Pinpoint the cell where the given text exists, returning its (x, y) midpoint coordinate. 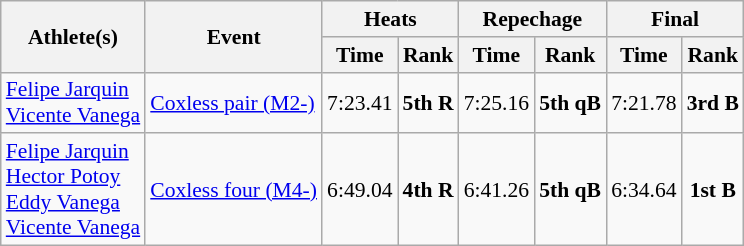
Felipe JarquinVicente Vanega (73, 102)
7:25.16 (496, 102)
Coxless pair (M2-) (234, 102)
6:34.64 (644, 190)
7:23.41 (360, 102)
4th R (428, 190)
6:41.26 (496, 190)
Repechage (532, 19)
7:21.78 (644, 102)
Final (675, 19)
6:49.04 (360, 190)
Coxless four (M4-) (234, 190)
Event (234, 36)
Athlete(s) (73, 36)
3rd B (713, 102)
Heats (390, 19)
5th R (428, 102)
1st B (713, 190)
Felipe JarquinHector PotoyEddy VanegaVicente Vanega (73, 190)
